Find where the given text appears and provide that cell's center as [x, y] coordinate. 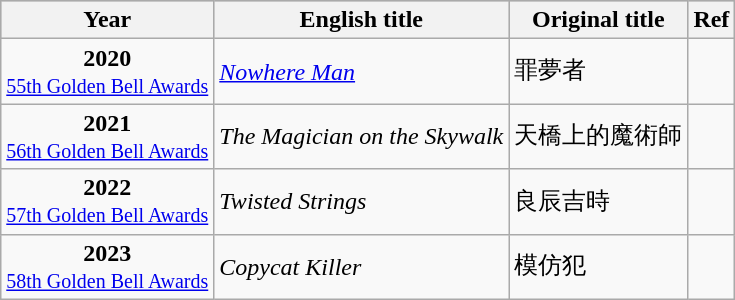
Nowhere Man [362, 72]
罪夢者 [598, 72]
Original title [598, 20]
2023 58th Golden Bell Awards [108, 266]
2020 55th Golden Bell Awards [108, 72]
模仿犯 [598, 266]
Year [108, 20]
2021 56th Golden Bell Awards [108, 136]
Ref [712, 20]
Copycat Killer [362, 266]
良辰吉時 [598, 202]
2022 57th Golden Bell Awards [108, 202]
The Magician on the Skywalk [362, 136]
天橋上的魔術師 [598, 136]
English title [362, 20]
Twisted Strings [362, 202]
